Find where the given text appears and provide that cell's center as [x, y] coordinate. 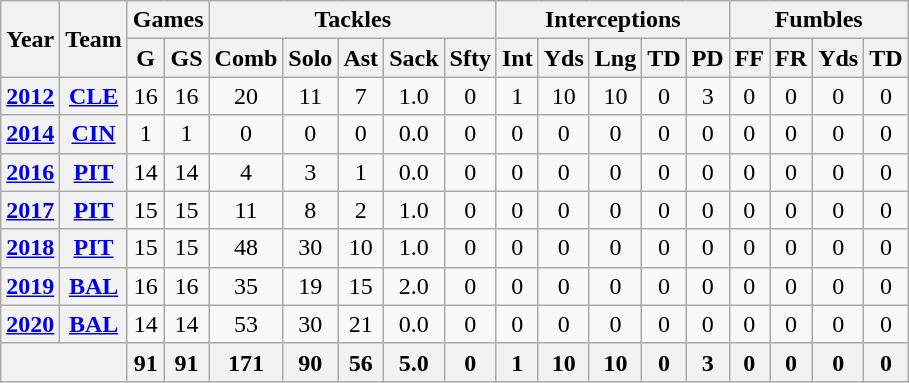
Ast [361, 58]
Year [30, 39]
2012 [30, 96]
Team [94, 39]
CLE [94, 96]
Tackles [352, 20]
Games [168, 20]
2017 [30, 210]
2019 [30, 286]
53 [246, 324]
Comb [246, 58]
Sfty [470, 58]
Fumbles [818, 20]
20 [246, 96]
Lng [615, 58]
Solo [310, 58]
8 [310, 210]
Sack [414, 58]
FF [749, 58]
GS [186, 58]
2018 [30, 248]
21 [361, 324]
56 [361, 362]
2.0 [414, 286]
48 [246, 248]
2020 [30, 324]
PD [708, 58]
4 [246, 172]
5.0 [414, 362]
Interceptions [612, 20]
FR [792, 58]
35 [246, 286]
2014 [30, 134]
2016 [30, 172]
Int [517, 58]
2 [361, 210]
7 [361, 96]
19 [310, 286]
90 [310, 362]
G [146, 58]
171 [246, 362]
CIN [94, 134]
